Scan for the cell matching the given text and deliver its [X, Y] coordinate at center. 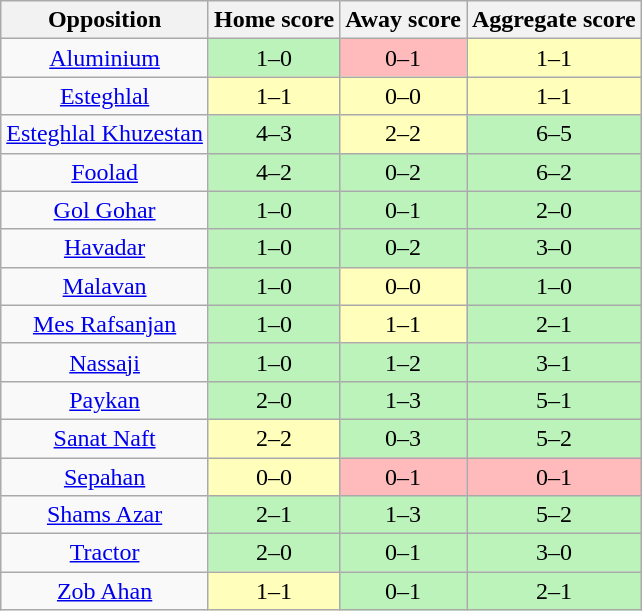
Aggregate score [554, 20]
Opposition [105, 20]
0–3 [404, 438]
Foolad [105, 172]
6–2 [554, 172]
Mes Rafsanjan [105, 324]
Malavan [105, 286]
Sanat Naft [105, 438]
Zob Ahan [105, 591]
Paykan [105, 400]
Sepahan [105, 477]
Home score [274, 20]
Gol Gohar [105, 210]
3–1 [554, 362]
Away score [404, 20]
Shams Azar [105, 515]
Aluminium [105, 58]
6–5 [554, 134]
4–3 [274, 134]
Havadar [105, 248]
Tractor [105, 553]
4–2 [274, 172]
5–1 [554, 400]
Nassaji [105, 362]
Esteghlal [105, 96]
1–2 [404, 362]
Esteghlal Khuzestan [105, 134]
